Extract the (x, y) coordinate from the center of the cell holding the provided text.  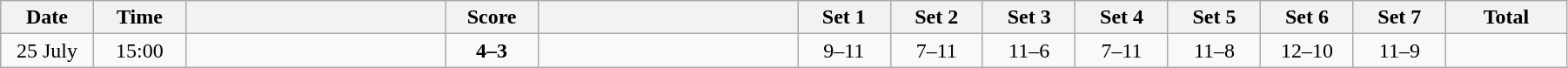
11–6 (1029, 51)
4–3 (492, 51)
12–10 (1307, 51)
Set 4 (1122, 17)
Set 3 (1029, 17)
Total (1507, 17)
Set 1 (844, 17)
Time (139, 17)
25 July (47, 51)
11–8 (1214, 51)
9–11 (844, 51)
15:00 (139, 51)
Set 6 (1307, 17)
Score (492, 17)
Set 2 (936, 17)
Set 7 (1399, 17)
Date (47, 17)
11–9 (1399, 51)
Set 5 (1214, 17)
